Determine the (x, y) coordinate at the center of the cell enclosing the given text.  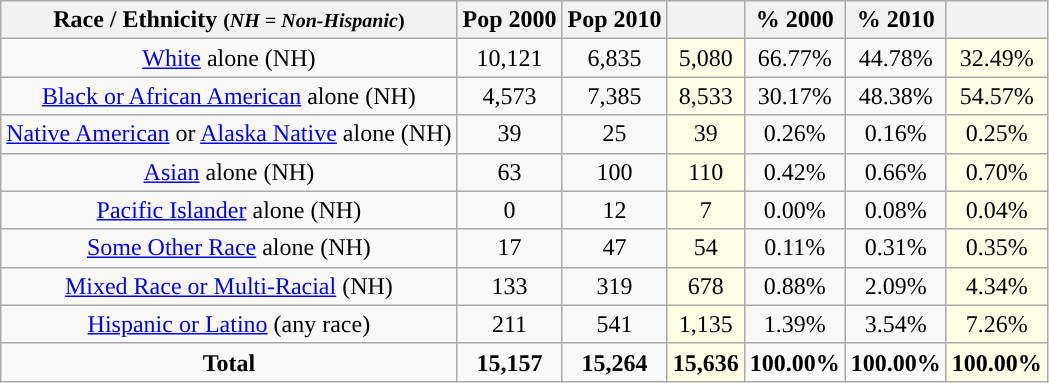
63 (510, 172)
0.26% (794, 134)
15,636 (706, 362)
Native American or Alaska Native alone (NH) (229, 134)
54 (706, 248)
% 2000 (794, 20)
541 (614, 324)
0.08% (896, 210)
Race / Ethnicity (NH = Non-Hispanic) (229, 20)
4.34% (996, 286)
7,385 (614, 96)
0.88% (794, 286)
1.39% (794, 324)
Pop 2010 (614, 20)
Some Other Race alone (NH) (229, 248)
7.26% (996, 324)
7 (706, 210)
30.17% (794, 96)
8,533 (706, 96)
3.54% (896, 324)
0.70% (996, 172)
Total (229, 362)
678 (706, 286)
White alone (NH) (229, 58)
Hispanic or Latino (any race) (229, 324)
32.49% (996, 58)
0.25% (996, 134)
1,135 (706, 324)
211 (510, 324)
110 (706, 172)
0.31% (896, 248)
Black or African American alone (NH) (229, 96)
10,121 (510, 58)
0.04% (996, 210)
0.16% (896, 134)
319 (614, 286)
2.09% (896, 286)
0.00% (794, 210)
Pop 2000 (510, 20)
133 (510, 286)
25 (614, 134)
0 (510, 210)
6,835 (614, 58)
66.77% (794, 58)
15,157 (510, 362)
5,080 (706, 58)
Pacific Islander alone (NH) (229, 210)
47 (614, 248)
0.35% (996, 248)
Asian alone (NH) (229, 172)
17 (510, 248)
44.78% (896, 58)
Mixed Race or Multi-Racial (NH) (229, 286)
48.38% (896, 96)
0.42% (794, 172)
% 2010 (896, 20)
4,573 (510, 96)
0.66% (896, 172)
15,264 (614, 362)
0.11% (794, 248)
12 (614, 210)
54.57% (996, 96)
100 (614, 172)
